Pinpoint the cell where the given text exists, returning its [X, Y] midpoint coordinate. 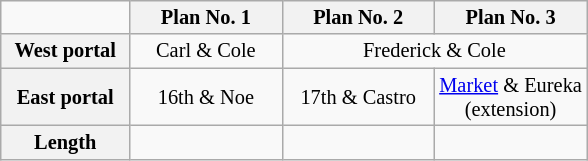
16th & Noe [206, 97]
East portal [66, 97]
West portal [66, 51]
Plan No. 2 [358, 17]
Length [66, 142]
Plan No. 3 [510, 17]
Market & Eureka(extension) [510, 97]
Carl & Cole [206, 51]
17th & Castro [358, 97]
Plan No. 1 [206, 17]
Frederick & Cole [434, 51]
